For the text-containing cell, return its midpoint in [X, Y] coordinate format. 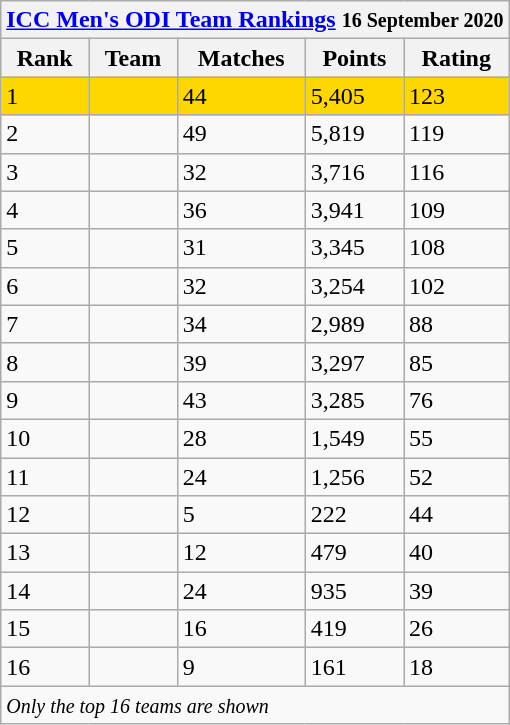
1 [45, 96]
11 [45, 477]
3 [45, 172]
5,819 [354, 134]
108 [456, 248]
36 [241, 210]
2 [45, 134]
34 [241, 324]
6 [45, 286]
102 [456, 286]
7 [45, 324]
Rank [45, 58]
43 [241, 400]
116 [456, 172]
14 [45, 591]
76 [456, 400]
479 [354, 553]
10 [45, 438]
419 [354, 629]
40 [456, 553]
15 [45, 629]
3,345 [354, 248]
3,716 [354, 172]
161 [354, 667]
119 [456, 134]
2,989 [354, 324]
49 [241, 134]
8 [45, 362]
3,297 [354, 362]
Points [354, 58]
Matches [241, 58]
31 [241, 248]
222 [354, 515]
26 [456, 629]
935 [354, 591]
Rating [456, 58]
1,256 [354, 477]
55 [456, 438]
52 [456, 477]
5,405 [354, 96]
Only the top 16 teams are shown [255, 705]
1,549 [354, 438]
109 [456, 210]
13 [45, 553]
4 [45, 210]
85 [456, 362]
3,254 [354, 286]
Team [133, 58]
3,941 [354, 210]
88 [456, 324]
28 [241, 438]
ICC Men's ODI Team Rankings 16 September 2020 [255, 20]
3,285 [354, 400]
18 [456, 667]
123 [456, 96]
